Return the (x, y) coordinate for the center point of the cell that contains the specified text.  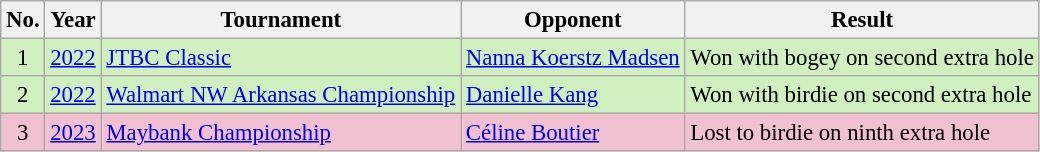
2023 (73, 133)
Opponent (573, 20)
Lost to birdie on ninth extra hole (862, 133)
Maybank Championship (281, 133)
Walmart NW Arkansas Championship (281, 95)
Céline Boutier (573, 133)
Year (73, 20)
Won with bogey on second extra hole (862, 58)
1 (23, 58)
3 (23, 133)
No. (23, 20)
Nanna Koerstz Madsen (573, 58)
Won with birdie on second extra hole (862, 95)
JTBC Classic (281, 58)
Tournament (281, 20)
2 (23, 95)
Result (862, 20)
Danielle Kang (573, 95)
